Provide the [x, y] coordinate of the cell's center where the given text is located.  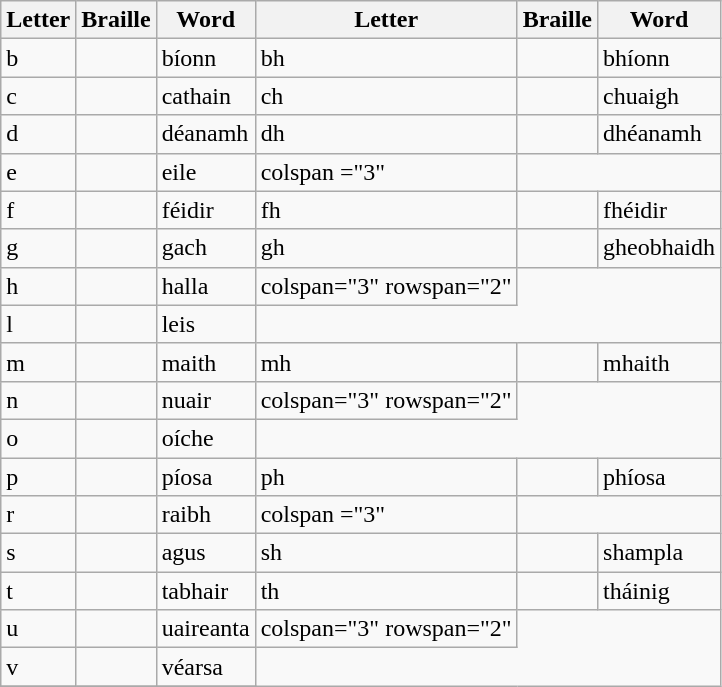
halla [206, 286]
nuair [206, 400]
u [38, 629]
ph [386, 477]
s [38, 553]
bhíonn [660, 58]
phíosa [660, 477]
véarsa [206, 667]
fhéidir [660, 210]
b [38, 58]
gach [206, 248]
th [386, 591]
tabhair [206, 591]
e [38, 172]
dh [386, 134]
gh [386, 248]
cathain [206, 96]
c [38, 96]
raibh [206, 515]
oíche [206, 438]
r [38, 515]
féidir [206, 210]
ch [386, 96]
déanamh [206, 134]
uaireanta [206, 629]
m [38, 362]
f [38, 210]
maith [206, 362]
g [38, 248]
sh [386, 553]
leis [206, 324]
n [38, 400]
fh [386, 210]
eile [206, 172]
v [38, 667]
p [38, 477]
l [38, 324]
dhéanamh [660, 134]
o [38, 438]
mh [386, 362]
bh [386, 58]
agus [206, 553]
gheobhaidh [660, 248]
shampla [660, 553]
bíonn [206, 58]
tháinig [660, 591]
d [38, 134]
t [38, 591]
h [38, 286]
píosa [206, 477]
chuaigh [660, 96]
mhaith [660, 362]
